Output the [X, Y] coordinate of the center of the cell containing the given text.  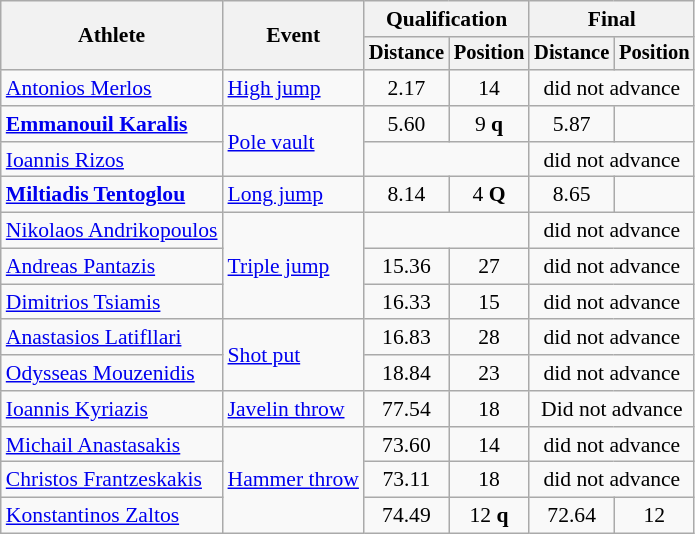
Ioannis Rizos [112, 160]
5.87 [572, 124]
12 q [489, 516]
Long jump [294, 195]
Javelin throw [294, 409]
16.83 [406, 338]
77.54 [406, 409]
28 [489, 338]
9 q [489, 124]
Did not advance [612, 409]
15.36 [406, 267]
23 [489, 373]
Dimitrios Tsiamis [112, 302]
74.49 [406, 516]
Miltiadis Tentoglou [112, 195]
5.60 [406, 124]
Final [612, 19]
16.33 [406, 302]
8.14 [406, 195]
Odysseas Mouzenidis [112, 373]
Triple jump [294, 266]
12 [654, 516]
Hammer throw [294, 480]
72.64 [572, 516]
Anastasios Latifllari [112, 338]
Christos Frantzeskakis [112, 480]
18.84 [406, 373]
4 Q [489, 195]
Andreas Pantazis [112, 267]
Event [294, 36]
Nikolaos Andrikopoulos [112, 231]
73.11 [406, 480]
High jump [294, 88]
Athlete [112, 36]
27 [489, 267]
15 [489, 302]
Pole vault [294, 142]
2.17 [406, 88]
Qualification [446, 19]
Ioannis Kyriazis [112, 409]
Antonios Merlos [112, 88]
Michail Anastasakis [112, 445]
Konstantinos Zaltos [112, 516]
Emmanouil Karalis [112, 124]
Shot put [294, 356]
8.65 [572, 195]
73.60 [406, 445]
